Capture the cell that displays the provided text and extract its [x, y] central coordinate. 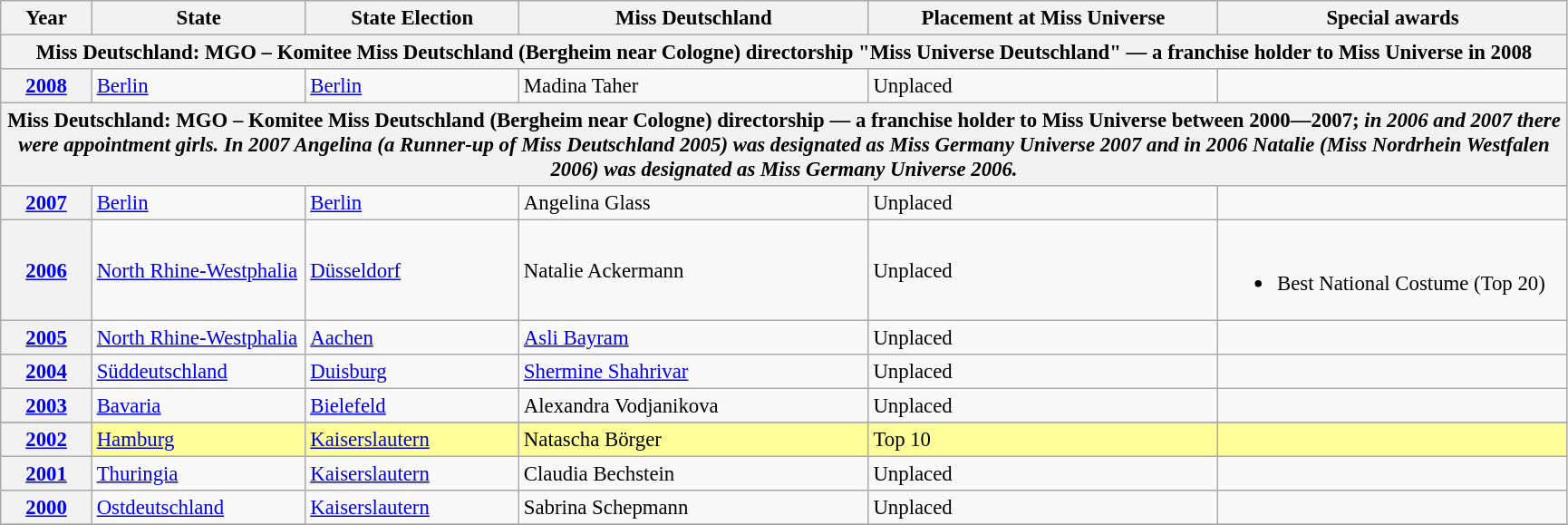
Duisburg [412, 372]
2000 [47, 508]
Hamburg [198, 440]
2001 [47, 473]
2004 [47, 372]
Ostdeutschland [198, 508]
2002 [47, 440]
Asli Bayram [694, 337]
Düsseldorf [412, 270]
Top 10 [1043, 440]
Aachen [412, 337]
State [198, 18]
Bielefeld [412, 405]
Placement at Miss Universe [1043, 18]
Shermine Shahrivar [694, 372]
Alexandra Vodjanikova [694, 405]
2006 [47, 270]
Sabrina Schepmann [694, 508]
Bavaria [198, 405]
Süddeutschland [198, 372]
Claudia Bechstein [694, 473]
Madina Taher [694, 86]
Year [47, 18]
2008 [47, 86]
State Election [412, 18]
Best National Costume (Top 20) [1393, 270]
2007 [47, 203]
Thuringia [198, 473]
2003 [47, 405]
Angelina Glass [694, 203]
2005 [47, 337]
Special awards [1393, 18]
Natalie Ackermann [694, 270]
Natascha Börger [694, 440]
Miss Deutschland [694, 18]
